Search for the cell housing the specified text and yield its (X, Y) center coordinate. 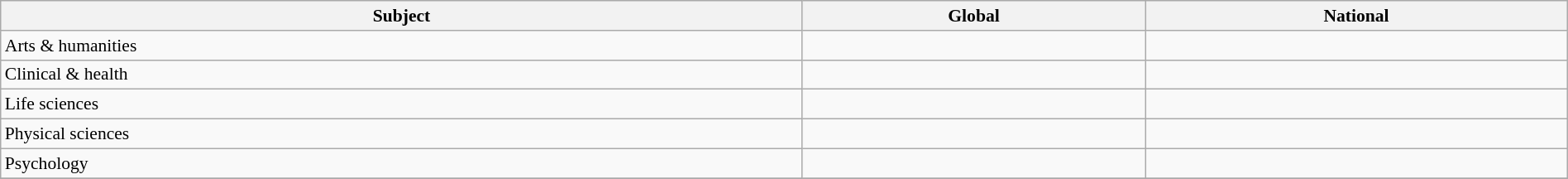
Subject (402, 16)
National (1356, 16)
Life sciences (402, 104)
Psychology (402, 163)
Global (973, 16)
Clinical & health (402, 75)
Arts & humanities (402, 46)
Physical sciences (402, 134)
